Determine the [X, Y] coordinate at the center of the cell enclosing the given text.  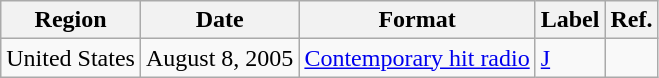
Format [417, 20]
Ref. [632, 20]
Date [219, 20]
Region [71, 20]
Label [570, 20]
United States [71, 58]
Contemporary hit radio [417, 58]
J [570, 58]
August 8, 2005 [219, 58]
